Output the [X, Y] coordinate of the center of the cell containing the given text.  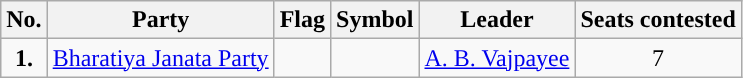
7 [658, 58]
Symbol [375, 20]
No. [24, 20]
Seats contested [658, 20]
Leader [497, 20]
A. B. Vajpayee [497, 58]
Party [160, 20]
Bharatiya Janata Party [160, 58]
Flag [302, 20]
1. [24, 58]
